Determine the [x, y] coordinate at the center of the cell enclosing the given text.  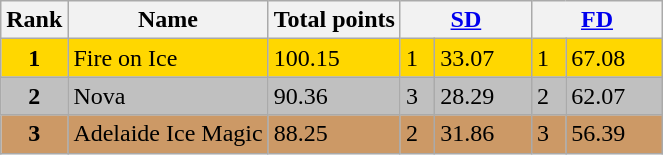
31.86 [484, 134]
88.25 [334, 134]
67.08 [614, 58]
33.07 [484, 58]
Total points [334, 20]
Rank [34, 20]
Fire on Ice [168, 58]
Nova [168, 96]
100.15 [334, 58]
62.07 [614, 96]
Adelaide Ice Magic [168, 134]
FD [596, 20]
90.36 [334, 96]
56.39 [614, 134]
Name [168, 20]
SD [466, 20]
28.29 [484, 96]
